Extract the (X, Y) coordinate from the center of the cell holding the provided text.  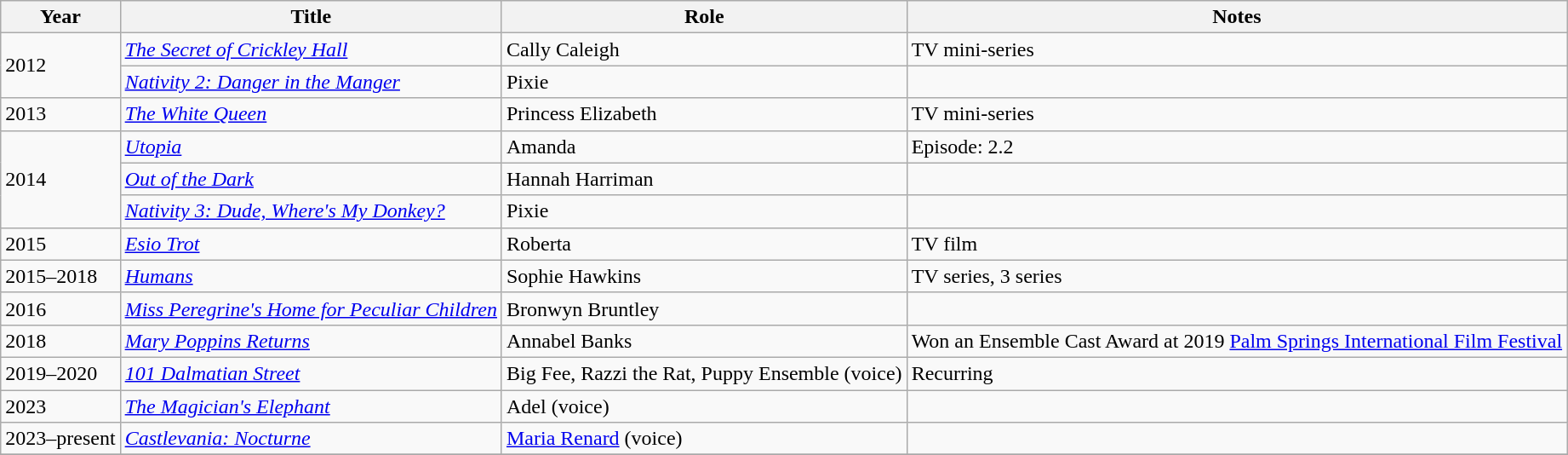
Cally Caleigh (704, 49)
2013 (60, 114)
2015 (60, 244)
The White Queen (311, 114)
Princess Elizabeth (704, 114)
Bronwyn Bruntley (704, 308)
The Secret of Crickley Hall (311, 49)
2016 (60, 308)
Annabel Banks (704, 341)
Miss Peregrine's Home for Peculiar Children (311, 308)
Mary Poppins Returns (311, 341)
TV film (1237, 244)
Episode: 2.2 (1237, 147)
Title (311, 17)
Won an Ensemble Cast Award at 2019 Palm Springs International Film Festival (1237, 341)
Adel (voice) (704, 406)
Year (60, 17)
2023 (60, 406)
2018 (60, 341)
Nativity 2: Danger in the Manger (311, 82)
101 Dalmatian Street (311, 373)
2012 (60, 66)
Roberta (704, 244)
Hannah Harriman (704, 179)
2014 (60, 179)
Notes (1237, 17)
The Magician's Elephant (311, 406)
2019–2020 (60, 373)
Castlevania: Nocturne (311, 439)
Big Fee, Razzi the Rat, Puppy Ensemble (voice) (704, 373)
Sophie Hawkins (704, 276)
Amanda (704, 147)
Out of the Dark (311, 179)
Maria Renard (voice) (704, 439)
Utopia (311, 147)
2015–2018 (60, 276)
Role (704, 17)
Esio Trot (311, 244)
Nativity 3: Dude, Where's My Donkey? (311, 211)
TV series, 3 series (1237, 276)
Humans (311, 276)
2023–present (60, 439)
Recurring (1237, 373)
